Output the (x, y) coordinate of the center of the cell containing the given text.  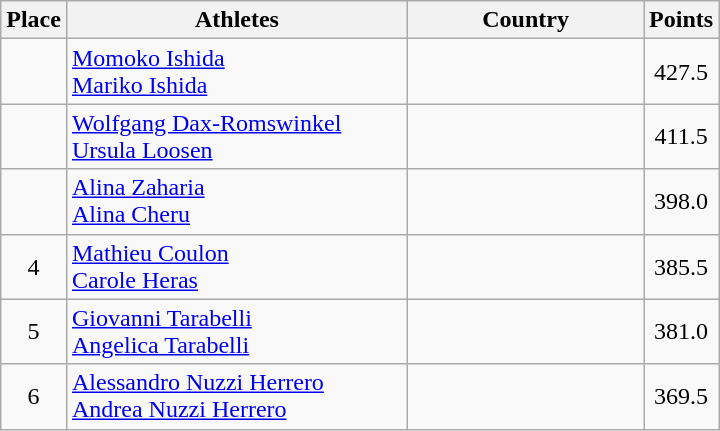
398.0 (682, 202)
Momoko IshidaMariko Ishida (236, 72)
427.5 (682, 72)
4 (34, 266)
381.0 (682, 332)
5 (34, 332)
385.5 (682, 266)
Giovanni TarabelliAngelica Tarabelli (236, 332)
Place (34, 20)
369.5 (682, 396)
Alina ZahariaAlina Cheru (236, 202)
Athletes (236, 20)
Wolfgang Dax-RomswinkelUrsula Loosen (236, 136)
Alessandro Nuzzi HerreroAndrea Nuzzi Herrero (236, 396)
6 (34, 396)
Mathieu CoulonCarole Heras (236, 266)
Points (682, 20)
411.5 (682, 136)
Country (526, 20)
